Locate the cell with the specified text and output its (X, Y) center coordinate. 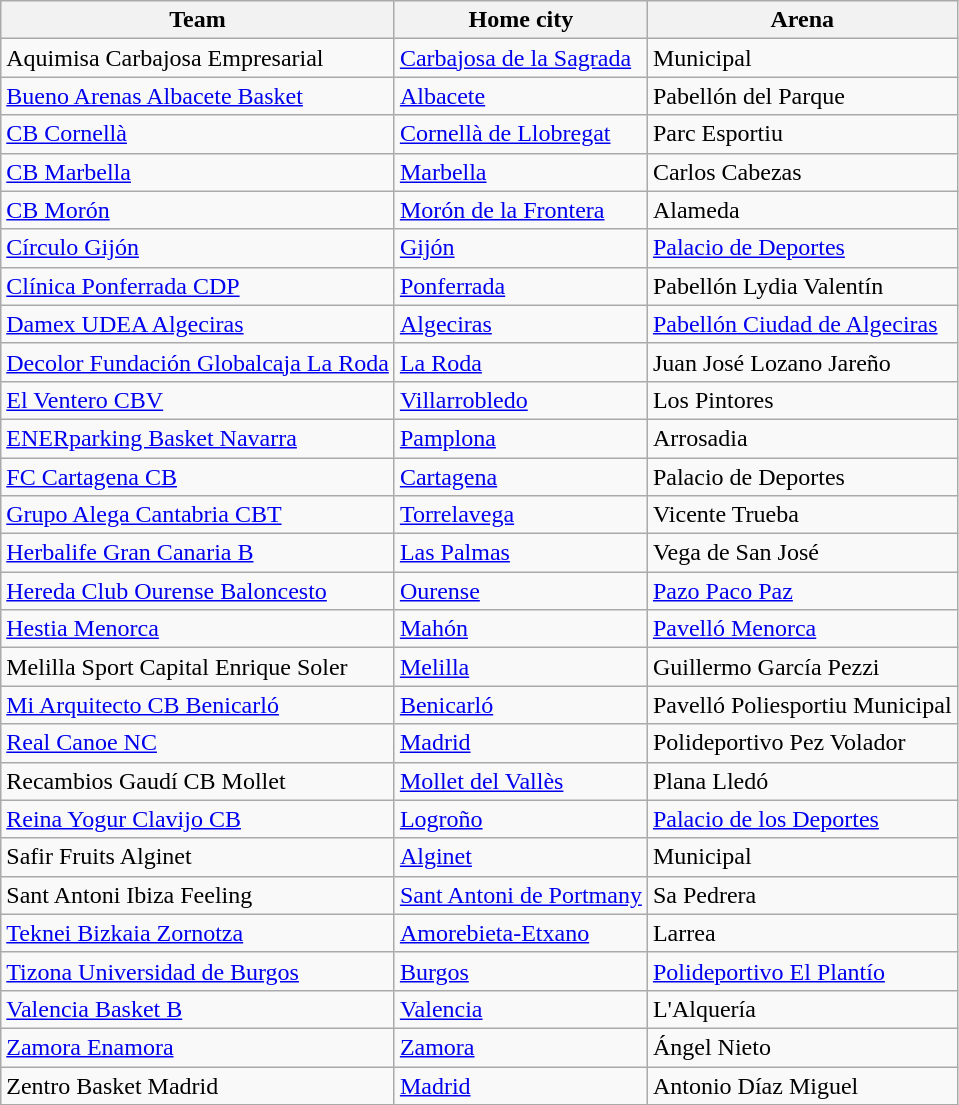
Amorebieta-Etxano (520, 933)
FC Cartagena CB (198, 477)
Arena (802, 20)
Alameda (802, 210)
Arrosadia (802, 438)
Algeciras (520, 324)
Pamplona (520, 438)
Vega de San José (802, 553)
Mahón (520, 629)
Bueno Arenas Albacete Basket (198, 96)
Aquimisa Carbajosa Empresarial (198, 58)
CB Morón (198, 210)
Carlos Cabezas (802, 172)
Valencia Basket B (198, 1009)
Valencia (520, 1009)
Círculo Gijón (198, 248)
Hereda Club Ourense Baloncesto (198, 591)
Burgos (520, 971)
Marbella (520, 172)
Pabellón del Parque (802, 96)
Juan José Lozano Jareño (802, 362)
Carbajosa de la Sagrada (520, 58)
ENERparking Basket Navarra (198, 438)
Vicente Trueba (802, 515)
Larrea (802, 933)
Pavelló Menorca (802, 629)
Zamora (520, 1047)
Pavelló Poliesportiu Municipal (802, 705)
Albacete (520, 96)
Guillermo García Pezzi (802, 667)
Villarrobledo (520, 400)
Team (198, 20)
Grupo Alega Cantabria CBT (198, 515)
Hestia Menorca (198, 629)
Polideportivo Pez Volador (802, 743)
Zamora Enamora (198, 1047)
Sant Antoni Ibiza Feeling (198, 895)
Recambios Gaudí CB Mollet (198, 781)
Alginet (520, 857)
Ourense (520, 591)
CB Cornellà (198, 134)
Palacio de los Deportes (802, 819)
Parc Esportiu (802, 134)
Teknei Bizkaia Zornotza (198, 933)
Torrelavega (520, 515)
Plana Lledó (802, 781)
Decolor Fundación Globalcaja La Roda (198, 362)
Mollet del Vallès (520, 781)
Polideportivo El Plantío (802, 971)
Gijón (520, 248)
Benicarló (520, 705)
Mi Arquitecto CB Benicarló (198, 705)
Tizona Universidad de Burgos (198, 971)
Morón de la Frontera (520, 210)
Real Canoe NC (198, 743)
Pabellón Ciudad de Algeciras (802, 324)
Sant Antoni de Portmany (520, 895)
Reina Yogur Clavijo CB (198, 819)
Antonio Díaz Miguel (802, 1085)
Home city (520, 20)
Melilla Sport Capital Enrique Soler (198, 667)
Cornellà de Llobregat (520, 134)
Herbalife Gran Canaria B (198, 553)
La Roda (520, 362)
El Ventero CBV (198, 400)
Zentro Basket Madrid (198, 1085)
Las Palmas (520, 553)
Ponferrada (520, 286)
Los Pintores (802, 400)
Ángel Nieto (802, 1047)
CB Marbella (198, 172)
Damex UDEA Algeciras (198, 324)
L'Alquería (802, 1009)
Cartagena (520, 477)
Pazo Paco Paz (802, 591)
Sa Pedrera (802, 895)
Pabellón Lydia Valentín (802, 286)
Melilla (520, 667)
Safir Fruits Alginet (198, 857)
Clínica Ponferrada CDP (198, 286)
Logroño (520, 819)
